Determine the [x, y] coordinate at the center of the cell enclosing the given text.  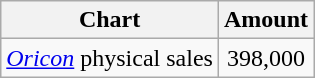
Oricon physical sales [110, 58]
398,000 [266, 58]
Amount [266, 20]
Chart [110, 20]
